For the text-containing cell, return its midpoint in [X, Y] coordinate format. 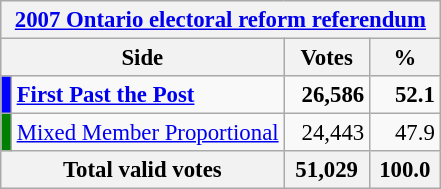
51,029 [327, 170]
47.9 [404, 133]
26,586 [327, 95]
Votes [327, 58]
Side [142, 58]
52.1 [404, 95]
2007 Ontario electoral reform referendum [220, 20]
100.0 [404, 170]
Total valid votes [142, 170]
% [404, 58]
24,443 [327, 133]
Mixed Member Proportional [148, 133]
First Past the Post [148, 95]
